For the text-containing cell, return its midpoint in (x, y) coordinate format. 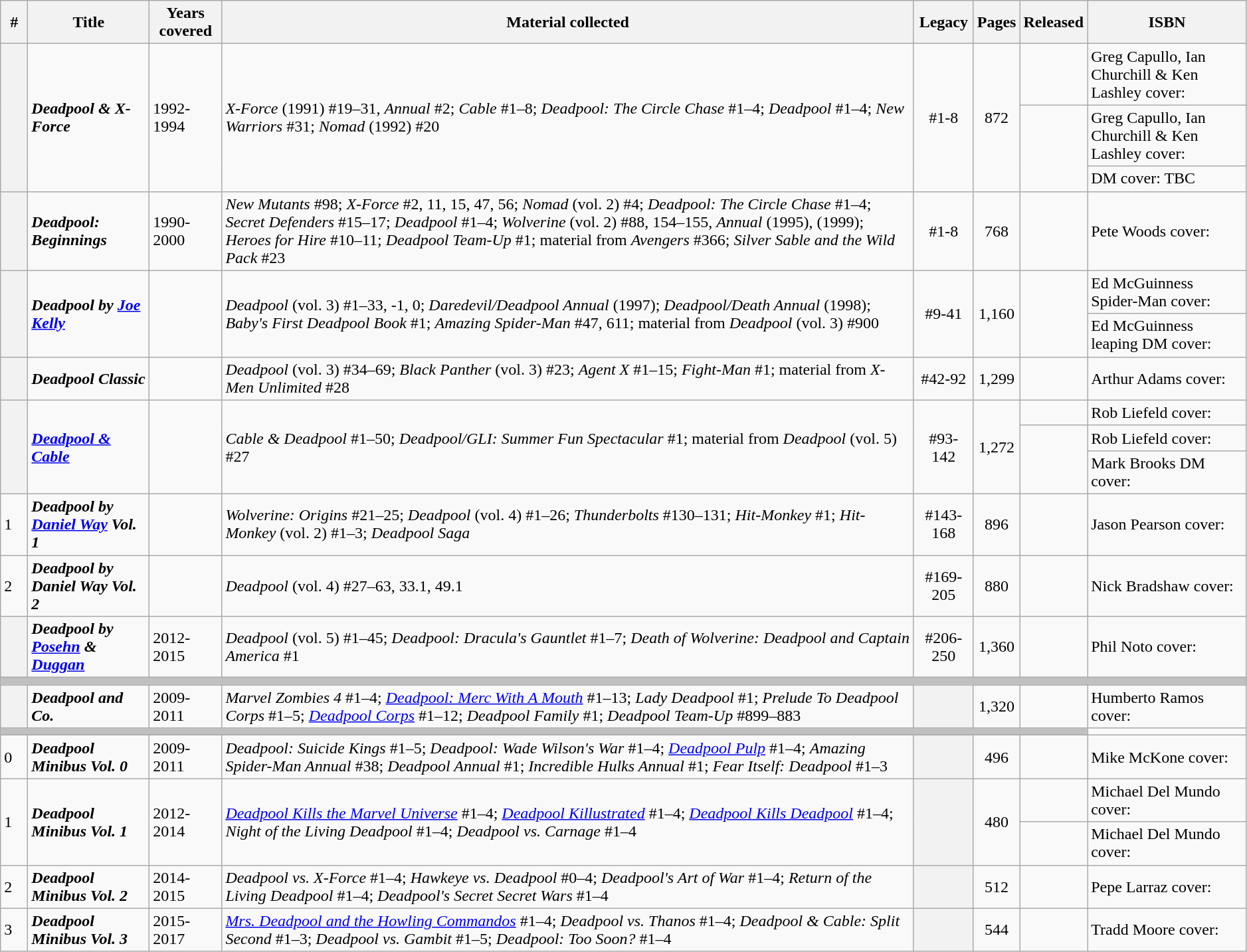
Deadpool by Joe Kelly (89, 314)
Ed McGuinness Spider-Man cover: (1167, 292)
X-Force (1991) #19–31, Annual #2; Cable #1–8; Deadpool: The Circle Chase #1–4; Deadpool #1–4; New Warriors #31; Nomad (1992) #20 (568, 118)
3 (15, 930)
768 (997, 231)
496 (997, 757)
Arthur Adams cover: (1167, 379)
880 (997, 586)
#206-250 (943, 647)
Mark Brooks DM cover: (1167, 472)
ISBN (1167, 23)
#42-92 (943, 379)
Humberto Ramos cover: (1167, 707)
#143-168 (943, 524)
#93-142 (943, 446)
Deadpool & Cable (89, 446)
Deadpool and Co. (89, 707)
Deadpool by Posehn & Duggan (89, 647)
Deadpool (vol. 4) #27–63, 33.1, 49.1 (568, 586)
Cable & Deadpool #1–50; Deadpool/GLI: Summer Fun Spectacular #1; material from Deadpool (vol. 5) #27 (568, 446)
Years covered (186, 23)
1,272 (997, 446)
Title (89, 23)
Deadpool: Beginnings (89, 231)
Ed McGuinness leaping DM cover: (1167, 335)
Legacy (943, 23)
# (15, 23)
Deadpool Minibus Vol. 0 (89, 757)
Deadpool Classic (89, 379)
#9-41 (943, 314)
Nick Bradshaw cover: (1167, 586)
Deadpool (vol. 3) #34–69; Black Panther (vol. 3) #23; Agent X #1–15; Fight-Man #1; material from X-Men Unlimited #28 (568, 379)
Mike McKone cover: (1167, 757)
1990-2000 (186, 231)
Released (1054, 23)
Pete Woods cover: (1167, 231)
Deadpool Minibus Vol. 3 (89, 930)
Deadpool Minibus Vol. 1 (89, 822)
1,360 (997, 647)
1,160 (997, 314)
0 (15, 757)
480 (997, 822)
Deadpool (vol. 5) #1–45; Deadpool: Dracula's Gauntlet #1–7; Death of Wolverine: Deadpool and Captain America #1 (568, 647)
2012-2015 (186, 647)
512 (997, 886)
Pages (997, 23)
Deadpool by Daniel Way Vol. 2 (89, 586)
1,320 (997, 707)
Phil Noto cover: (1167, 647)
Jason Pearson cover: (1167, 524)
872 (997, 118)
2014-2015 (186, 886)
Pepe Larraz cover: (1167, 886)
1,299 (997, 379)
Material collected (568, 23)
2012-2014 (186, 822)
Deadpool Minibus Vol. 2 (89, 886)
Deadpool & X-Force (89, 118)
544 (997, 930)
#169-205 (943, 586)
2015-2017 (186, 930)
896 (997, 524)
Tradd Moore cover: (1167, 930)
DM cover: TBC (1167, 179)
Wolverine: Origins #21–25; Deadpool (vol. 4) #1–26; Thunderbolts #130–131; Hit-Monkey #1; Hit-Monkey (vol. 2) #1–3; Deadpool Saga (568, 524)
1992-1994 (186, 118)
Deadpool by Daniel Way Vol. 1 (89, 524)
